From the cell containing the given text, extract its center point as (X, Y) coordinate. 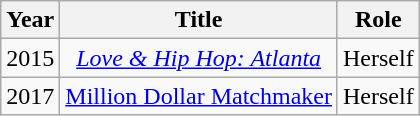
2015 (30, 58)
Year (30, 20)
Million Dollar Matchmaker (199, 96)
Role (378, 20)
Title (199, 20)
2017 (30, 96)
Love & Hip Hop: Atlanta (199, 58)
